From the cell containing the given text, extract its center point as [x, y] coordinate. 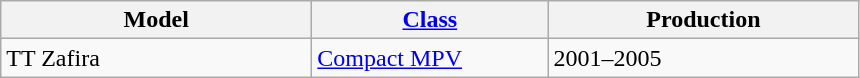
Compact MPV [430, 58]
Model [156, 20]
Production [704, 20]
2001–2005 [704, 58]
Class [430, 20]
TT Zafira [156, 58]
